Find where the given text appears and provide that cell's center as [X, Y] coordinate. 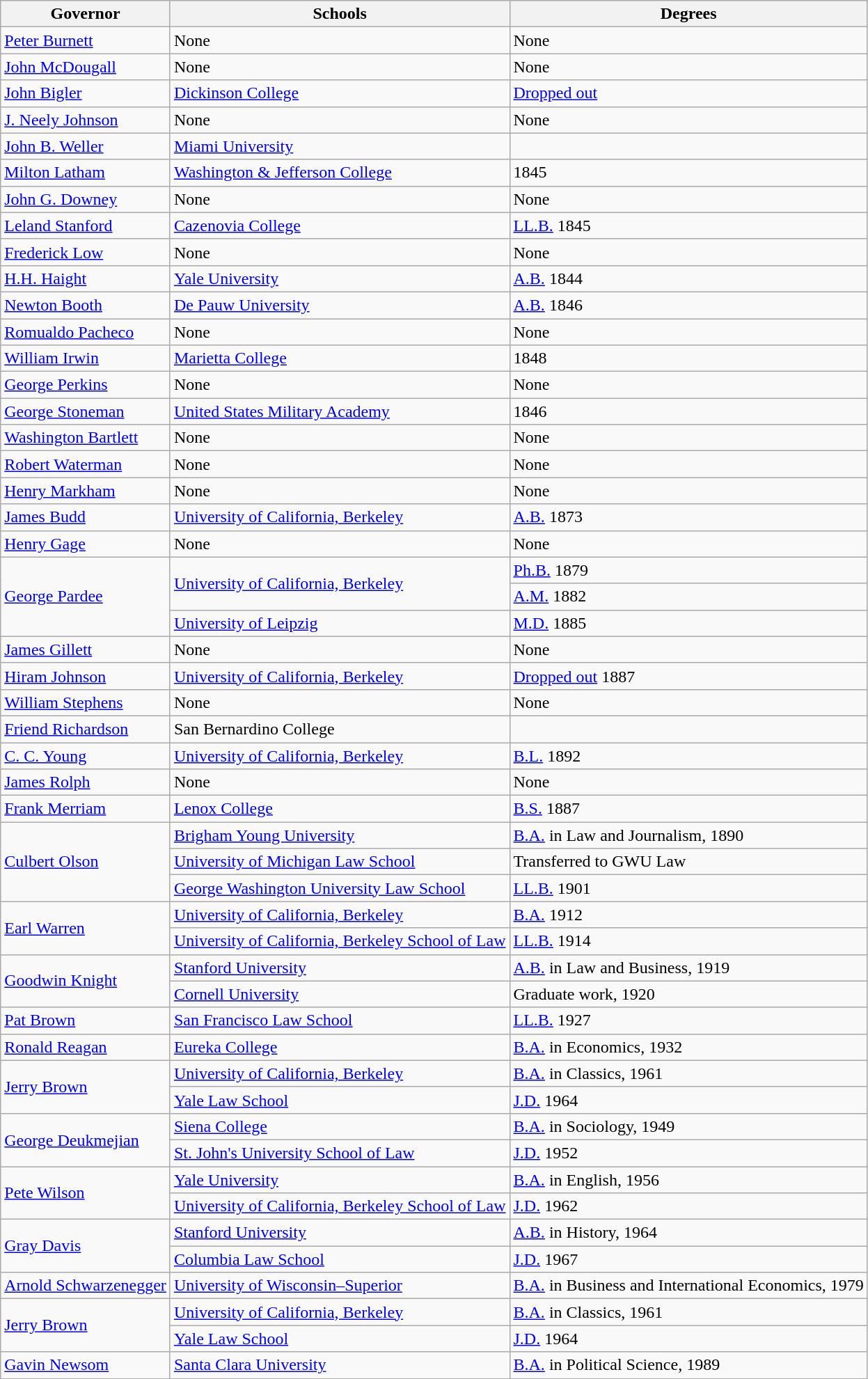
James Budd [86, 517]
Transferred to GWU Law [688, 862]
Frederick Low [86, 252]
Newton Booth [86, 305]
J. Neely Johnson [86, 120]
Washington Bartlett [86, 438]
M.D. 1885 [688, 623]
George Perkins [86, 385]
William Irwin [86, 358]
James Rolph [86, 782]
John Bigler [86, 93]
A.B. 1846 [688, 305]
B.A. in Political Science, 1989 [688, 1365]
University of Michigan Law School [340, 862]
Lenox College [340, 809]
San Francisco Law School [340, 1021]
B.A. 1912 [688, 915]
Degrees [688, 14]
Columbia Law School [340, 1259]
Dickinson College [340, 93]
Washington & Jefferson College [340, 173]
Gavin Newsom [86, 1365]
Dropped out [688, 93]
George Deukmejian [86, 1140]
John G. Downey [86, 199]
1845 [688, 173]
James Gillett [86, 649]
Frank Merriam [86, 809]
LL.B. 1901 [688, 888]
H.H. Haight [86, 278]
Eureka College [340, 1047]
B.L. 1892 [688, 755]
Siena College [340, 1126]
C. C. Young [86, 755]
Dropped out 1887 [688, 676]
George Stoneman [86, 411]
A.B. in History, 1964 [688, 1233]
LL.B. 1914 [688, 941]
A.B. 1844 [688, 278]
University of Leipzig [340, 623]
LL.B. 1927 [688, 1021]
Peter Burnett [86, 40]
Hiram Johnson [86, 676]
Cazenovia College [340, 226]
George Washington University Law School [340, 888]
Graduate work, 1920 [688, 994]
Pat Brown [86, 1021]
De Pauw University [340, 305]
Santa Clara University [340, 1365]
United States Military Academy [340, 411]
B.A. in Economics, 1932 [688, 1047]
Ronald Reagan [86, 1047]
Arnold Schwarzenegger [86, 1286]
University of Wisconsin–Superior [340, 1286]
Cornell University [340, 994]
A.B. in Law and Business, 1919 [688, 968]
Pete Wilson [86, 1193]
B.S. 1887 [688, 809]
Robert Waterman [86, 464]
LL.B. 1845 [688, 226]
Romualdo Pacheco [86, 332]
St. John's University School of Law [340, 1153]
1848 [688, 358]
Brigham Young University [340, 835]
Miami University [340, 146]
Schools [340, 14]
Earl Warren [86, 928]
Friend Richardson [86, 729]
Gray Davis [86, 1246]
B.A. in English, 1956 [688, 1180]
B.A. in Business and International Economics, 1979 [688, 1286]
John McDougall [86, 67]
John B. Weller [86, 146]
J.D. 1962 [688, 1206]
William Stephens [86, 702]
Goodwin Knight [86, 981]
Marietta College [340, 358]
J.D. 1952 [688, 1153]
Culbert Olson [86, 862]
Leland Stanford [86, 226]
Henry Markham [86, 491]
A.M. 1882 [688, 597]
A.B. 1873 [688, 517]
Governor [86, 14]
Ph.B. 1879 [688, 570]
Milton Latham [86, 173]
B.A. in Law and Journalism, 1890 [688, 835]
J.D. 1967 [688, 1259]
1846 [688, 411]
B.A. in Sociology, 1949 [688, 1126]
Henry Gage [86, 544]
San Bernardino College [340, 729]
George Pardee [86, 597]
